Scan for the cell matching the given text and deliver its (X, Y) coordinate at center. 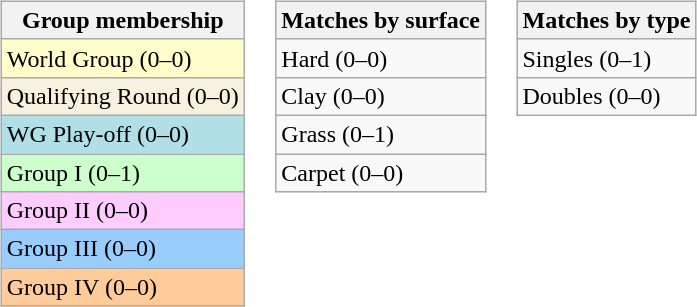
World Group (0–0) (122, 58)
Matches by type (606, 20)
Clay (0–0) (381, 96)
Matches by surface (381, 20)
Group membership (122, 20)
Qualifying Round (0–0) (122, 96)
Group IV (0–0) (122, 287)
Grass (0–1) (381, 134)
Singles (0–1) (606, 58)
Group III (0–0) (122, 249)
WG Play-off (0–0) (122, 134)
Hard (0–0) (381, 58)
Group I (0–1) (122, 173)
Carpet (0–0) (381, 173)
Doubles (0–0) (606, 96)
Group II (0–0) (122, 211)
